Provide the [x, y] coordinate of the cell's center where the given text is located.  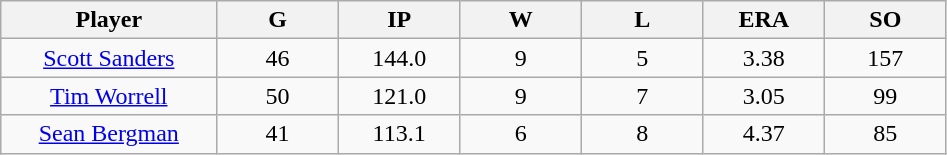
157 [886, 58]
IP [399, 20]
Player [109, 20]
50 [278, 96]
Sean Bergman [109, 134]
ERA [764, 20]
W [521, 20]
7 [642, 96]
113.1 [399, 134]
85 [886, 134]
8 [642, 134]
3.38 [764, 58]
144.0 [399, 58]
Scott Sanders [109, 58]
5 [642, 58]
46 [278, 58]
L [642, 20]
41 [278, 134]
SO [886, 20]
121.0 [399, 96]
G [278, 20]
99 [886, 96]
3.05 [764, 96]
Tim Worrell [109, 96]
4.37 [764, 134]
6 [521, 134]
